Extract the (X, Y) coordinate from the center of the cell holding the provided text.  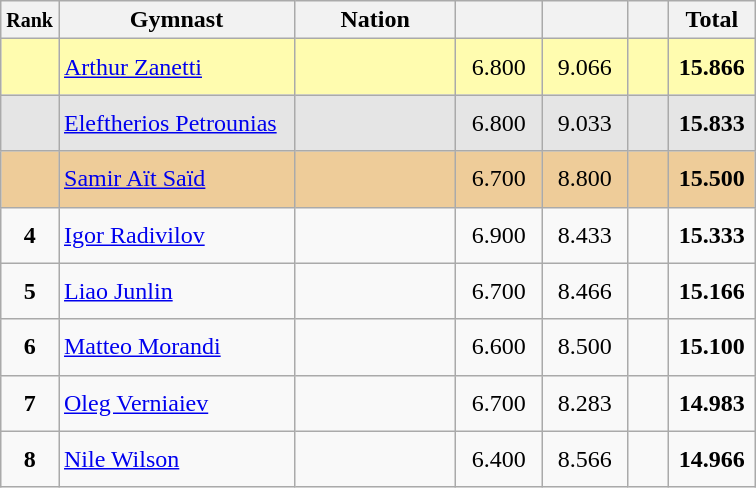
Arthur Zanetti (176, 67)
Total (712, 20)
6.900 (499, 235)
7 (30, 403)
Gymnast (176, 20)
9.033 (585, 123)
Nile Wilson (176, 459)
15.833 (712, 123)
8.466 (585, 291)
15.166 (712, 291)
14.966 (712, 459)
15.500 (712, 179)
Matteo Morandi (176, 347)
15.333 (712, 235)
Rank (30, 20)
Samir Aït Saïd (176, 179)
15.866 (712, 67)
14.983 (712, 403)
Igor Radivilov (176, 235)
8 (30, 459)
4 (30, 235)
Eleftherios Petrounias (176, 123)
Liao Junlin (176, 291)
6.600 (499, 347)
5 (30, 291)
15.100 (712, 347)
6.400 (499, 459)
9.066 (585, 67)
8.283 (585, 403)
Oleg Verniaiev (176, 403)
Nation (376, 20)
8.566 (585, 459)
8.800 (585, 179)
8.500 (585, 347)
6 (30, 347)
8.433 (585, 235)
